Find where the given text appears and provide that cell's center as [x, y] coordinate. 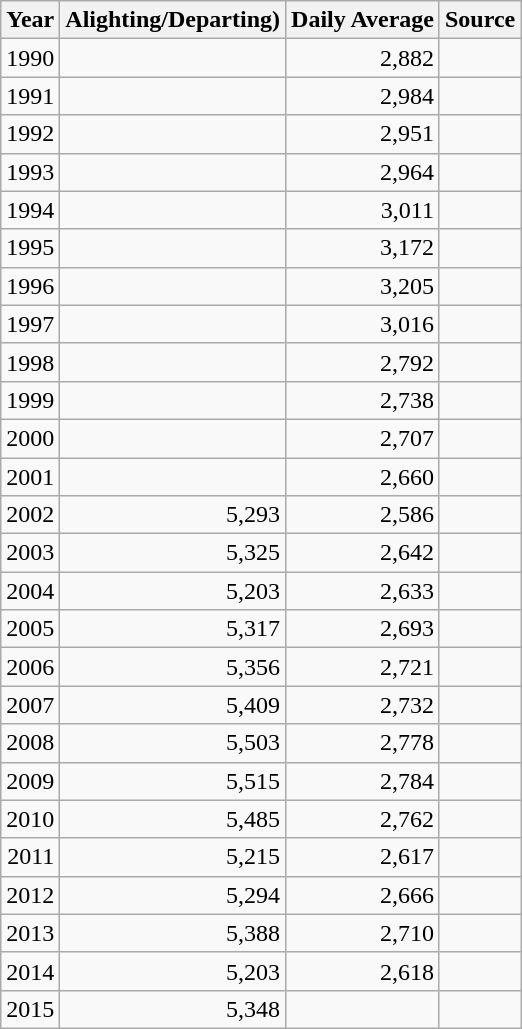
2,882 [363, 58]
2000 [30, 438]
2,660 [363, 477]
5,356 [173, 667]
2,666 [363, 895]
2003 [30, 553]
5,317 [173, 629]
2,721 [363, 667]
2,710 [363, 933]
1993 [30, 172]
2,617 [363, 857]
5,294 [173, 895]
1991 [30, 96]
1999 [30, 400]
1997 [30, 324]
Daily Average [363, 20]
1994 [30, 210]
2,738 [363, 400]
2,732 [363, 705]
2,784 [363, 781]
2013 [30, 933]
2,707 [363, 438]
2005 [30, 629]
2008 [30, 743]
2,964 [363, 172]
2001 [30, 477]
2002 [30, 515]
2011 [30, 857]
5,485 [173, 819]
5,515 [173, 781]
5,348 [173, 1009]
Source [480, 20]
1990 [30, 58]
2,762 [363, 819]
2015 [30, 1009]
2,984 [363, 96]
2,792 [363, 362]
2,586 [363, 515]
2009 [30, 781]
2004 [30, 591]
2,642 [363, 553]
1992 [30, 134]
3,172 [363, 248]
2012 [30, 895]
2,618 [363, 971]
2007 [30, 705]
2,951 [363, 134]
2,693 [363, 629]
2010 [30, 819]
5,293 [173, 515]
1996 [30, 286]
Year [30, 20]
5,503 [173, 743]
2,633 [363, 591]
3,016 [363, 324]
5,409 [173, 705]
1998 [30, 362]
3,205 [363, 286]
2006 [30, 667]
3,011 [363, 210]
2,778 [363, 743]
2014 [30, 971]
5,325 [173, 553]
5,388 [173, 933]
5,215 [173, 857]
Alighting/Departing) [173, 20]
1995 [30, 248]
